Identify which cell holds the provided text, then report its (x, y) central coordinate. 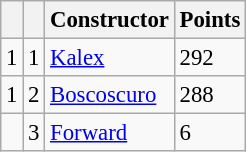
2 (34, 95)
Forward (110, 133)
Points (210, 20)
288 (210, 95)
Boscoscuro (110, 95)
Constructor (110, 20)
292 (210, 58)
Kalex (110, 58)
6 (210, 133)
3 (34, 133)
